Identify which cell holds the provided text, then report its (X, Y) central coordinate. 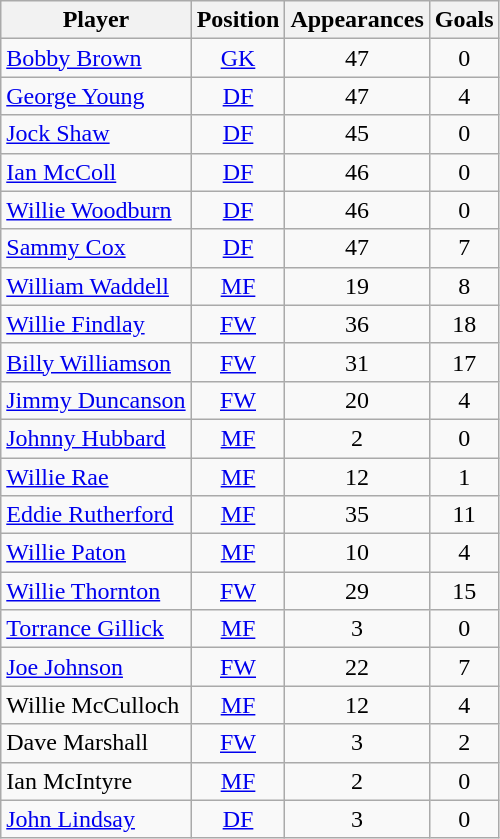
19 (357, 286)
29 (357, 591)
35 (357, 515)
Player (96, 20)
Willie Paton (96, 553)
Sammy Cox (96, 248)
20 (357, 400)
15 (464, 591)
31 (357, 362)
Willie Rae (96, 477)
Ian McColl (96, 172)
Ian McIntyre (96, 781)
Willie Woodburn (96, 210)
William Waddell (96, 286)
Johnny Hubbard (96, 438)
Willie Findlay (96, 324)
22 (357, 667)
Joe Johnson (96, 667)
George Young (96, 96)
Willie Thornton (96, 591)
Position (238, 20)
10 (357, 553)
36 (357, 324)
Goals (464, 20)
Eddie Rutherford (96, 515)
Dave Marshall (96, 743)
Torrance Gillick (96, 629)
GK (238, 58)
John Lindsay (96, 819)
11 (464, 515)
18 (464, 324)
Bobby Brown (96, 58)
Willie McCulloch (96, 705)
45 (357, 134)
Appearances (357, 20)
Billy Williamson (96, 362)
Jock Shaw (96, 134)
17 (464, 362)
1 (464, 477)
8 (464, 286)
Jimmy Duncanson (96, 400)
